Find where the given text appears and provide that cell's center as [x, y] coordinate. 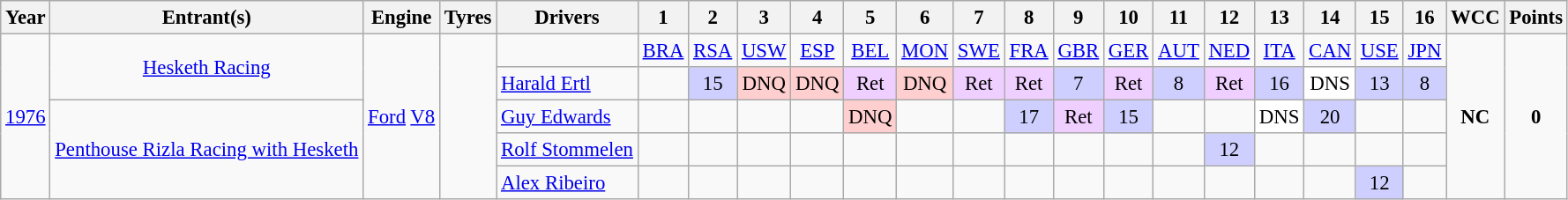
Harald Ertl [568, 84]
Points [1536, 18]
17 [1028, 117]
GBR [1078, 51]
Year [26, 18]
Hesketh Racing [206, 67]
Guy Edwards [568, 117]
6 [925, 18]
0 [1536, 117]
NC [1475, 117]
3 [764, 18]
20 [1330, 117]
ESP [818, 51]
Engine [402, 18]
Rolf Stommelen [568, 150]
1976 [26, 117]
SWE [979, 51]
JPN [1425, 51]
14 [1330, 18]
1 [663, 18]
NED [1229, 51]
BEL [870, 51]
Ford V8 [402, 117]
9 [1078, 18]
CAN [1330, 51]
Entrant(s) [206, 18]
RSA [713, 51]
11 [1178, 18]
Alex Ribeiro [568, 183]
USW [764, 51]
GER [1129, 51]
10 [1129, 18]
Penthouse Rizla Racing with Hesketh [206, 150]
USE [1379, 51]
Drivers [568, 18]
ITA [1280, 51]
4 [818, 18]
AUT [1178, 51]
MON [925, 51]
BRA [663, 51]
2 [713, 18]
WCC [1475, 18]
Tyres [467, 18]
FRA [1028, 51]
5 [870, 18]
